Return the (x, y) coordinate for the center point of the cell that contains the specified text.  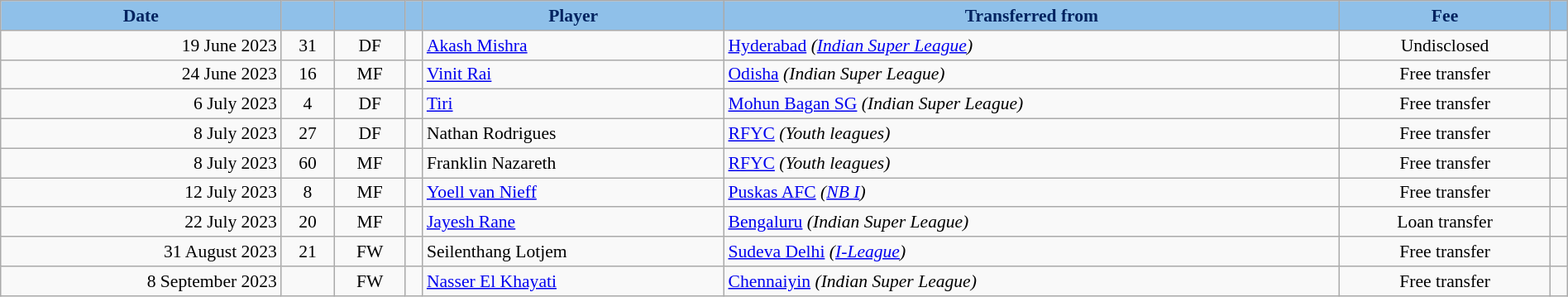
Vinit Rai (574, 74)
Fee (1444, 16)
Mohun Bagan SG (Indian Super League) (1031, 104)
Seilenthang Lotjem (574, 251)
Chennaiyin (Indian Super League) (1031, 281)
22 July 2023 (141, 223)
Date (141, 16)
20 (308, 223)
6 July 2023 (141, 104)
Nasser El Khayati (574, 281)
Puskas AFC (NB I) (1031, 193)
Loan transfer (1444, 223)
16 (308, 74)
Franklin Nazareth (574, 163)
24 June 2023 (141, 74)
Sudeva Delhi (I-League) (1031, 251)
Akash Mishra (574, 46)
Hyderabad (Indian Super League) (1031, 46)
21 (308, 251)
Yoell van Nieff (574, 193)
Nathan Rodrigues (574, 134)
Player (574, 16)
Odisha (Indian Super League) (1031, 74)
Bengaluru (Indian Super League) (1031, 223)
4 (308, 104)
27 (308, 134)
8 (308, 193)
12 July 2023 (141, 193)
Jayesh Rane (574, 223)
Tiri (574, 104)
8 September 2023 (141, 281)
31 August 2023 (141, 251)
Transferred from (1031, 16)
60 (308, 163)
Undisclosed (1444, 46)
19 June 2023 (141, 46)
31 (308, 46)
